Provide the (X, Y) coordinate of the cell's center where the given text is located.  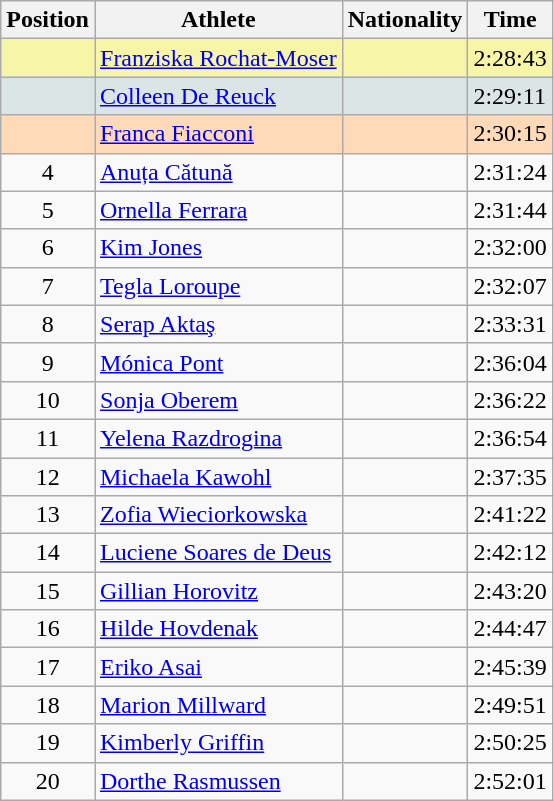
12 (48, 477)
2:41:22 (510, 515)
2:28:43 (510, 58)
2:37:35 (510, 477)
Kimberly Griffin (218, 743)
2:52:01 (510, 781)
2:32:07 (510, 286)
13 (48, 515)
Sonja Oberem (218, 400)
14 (48, 553)
Position (48, 20)
7 (48, 286)
2:36:54 (510, 438)
2:36:04 (510, 362)
Hilde Hovdenak (218, 629)
Gillian Horovitz (218, 591)
2:45:39 (510, 667)
8 (48, 324)
2:42:12 (510, 553)
Kim Jones (218, 248)
Franziska Rochat-Moser (218, 58)
2:44:47 (510, 629)
2:43:20 (510, 591)
Time (510, 20)
17 (48, 667)
6 (48, 248)
Serap Aktaş (218, 324)
Marion Millward (218, 705)
2:29:11 (510, 96)
Ornella Ferrara (218, 210)
2:50:25 (510, 743)
2:31:44 (510, 210)
16 (48, 629)
2:49:51 (510, 705)
Luciene Soares de Deus (218, 553)
Eriko Asai (218, 667)
11 (48, 438)
Franca Fiacconi (218, 134)
Anuța Cătună (218, 172)
2:31:24 (510, 172)
Dorthe Rasmussen (218, 781)
Colleen De Reuck (218, 96)
Yelena Razdrogina (218, 438)
2:33:31 (510, 324)
9 (48, 362)
5 (48, 210)
4 (48, 172)
18 (48, 705)
2:30:15 (510, 134)
Zofia Wieciorkowska (218, 515)
2:36:22 (510, 400)
20 (48, 781)
Nationality (405, 20)
10 (48, 400)
Athlete (218, 20)
Michaela Kawohl (218, 477)
Mónica Pont (218, 362)
15 (48, 591)
Tegla Loroupe (218, 286)
19 (48, 743)
2:32:00 (510, 248)
